Pinpoint the cell where the given text exists, returning its (X, Y) midpoint coordinate. 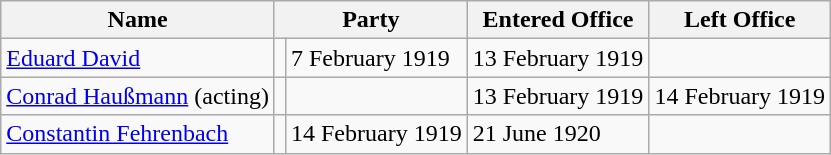
Conrad Haußmann (acting) (138, 96)
Name (138, 20)
7 February 1919 (376, 58)
Left Office (740, 20)
Constantin Fehrenbach (138, 134)
Entered Office (558, 20)
Eduard David (138, 58)
21 June 1920 (558, 134)
Party (370, 20)
